For the text-containing cell, return its midpoint in (X, Y) coordinate format. 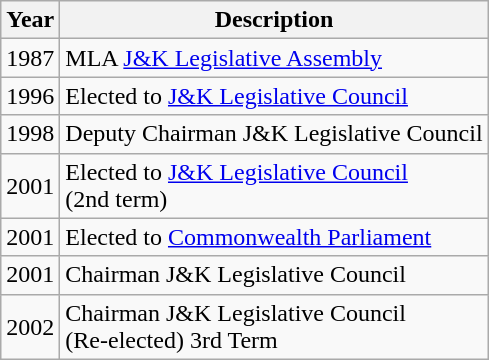
Elected to Commonwealth Parliament (274, 237)
Elected to J&K Legislative Council(2nd term) (274, 186)
Deputy Chairman J&K Legislative Council (274, 134)
Chairman J&K Legislative Council (274, 275)
Elected to J&K Legislative Council (274, 96)
Chairman J&K Legislative Council(Re-elected) 3rd Term (274, 326)
2002 (30, 326)
Description (274, 20)
1998 (30, 134)
1996 (30, 96)
1987 (30, 58)
Year (30, 20)
MLA J&K Legislative Assembly (274, 58)
